Capture the cell that displays the provided text and extract its (x, y) central coordinate. 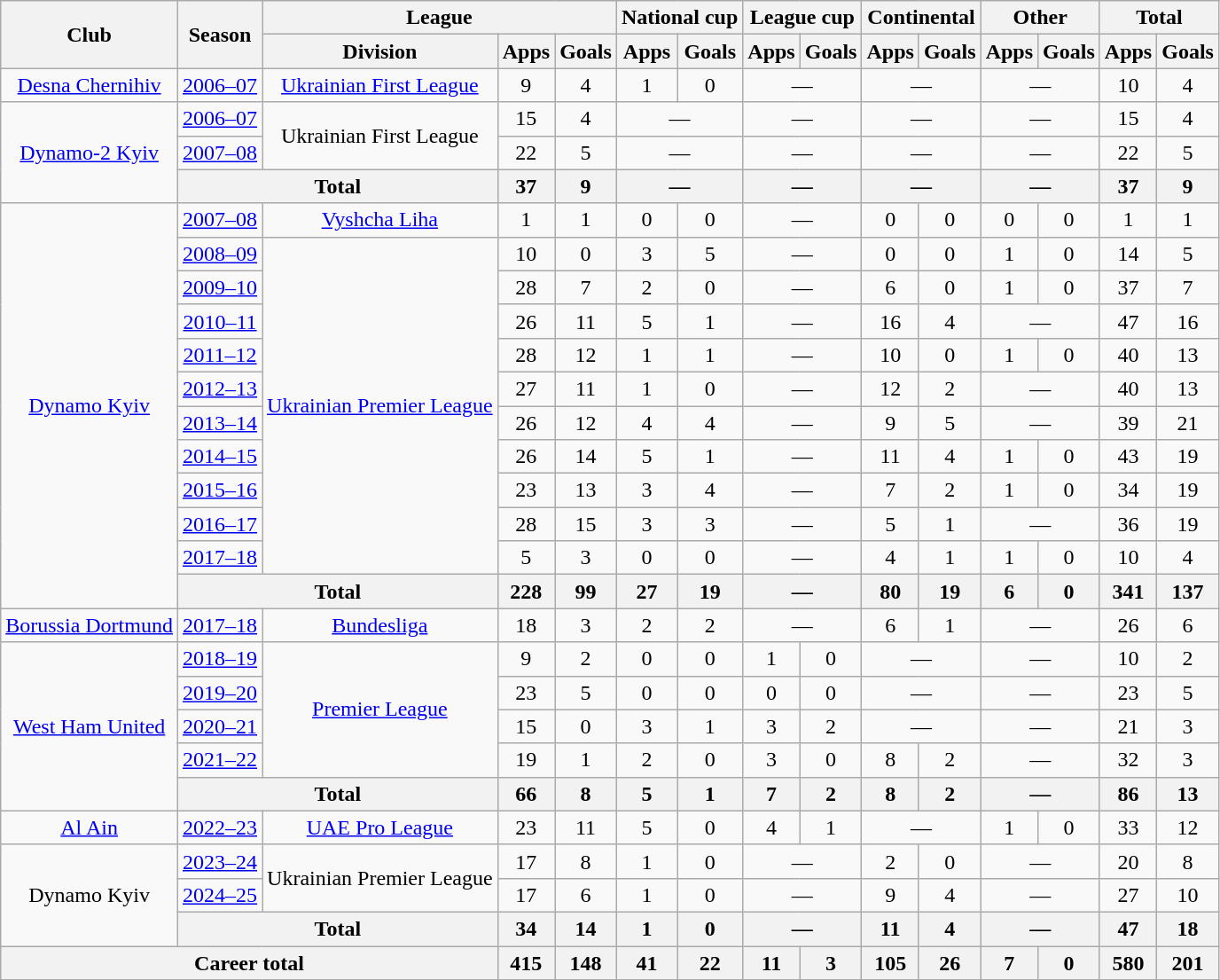
2021–22 (220, 760)
Vyshcha Liha (380, 220)
Al Ain (90, 827)
2013–14 (220, 423)
2018–19 (220, 659)
Club (90, 35)
2015–16 (220, 490)
Bundesliga (380, 625)
66 (526, 794)
33 (1128, 827)
580 (1128, 962)
2008–09 (220, 254)
Other (1040, 18)
Season (220, 35)
2022–23 (220, 827)
2024–25 (220, 895)
201 (1188, 962)
148 (586, 962)
Career total (249, 962)
UAE Pro League (380, 827)
36 (1128, 524)
2012–13 (220, 388)
341 (1128, 592)
137 (1188, 592)
2019–20 (220, 693)
West Ham United (90, 726)
99 (586, 592)
39 (1128, 423)
National cup (679, 18)
Premier League (380, 710)
105 (890, 962)
Dynamo-2 Kyiv (90, 153)
Desna Chernihiv (90, 85)
2020–21 (220, 726)
228 (526, 592)
2009–10 (220, 287)
80 (890, 592)
League cup (802, 18)
Borussia Dortmund (90, 625)
86 (1128, 794)
20 (1128, 861)
2014–15 (220, 457)
Division (380, 51)
League (440, 18)
2011–12 (220, 355)
41 (646, 962)
Continental (921, 18)
2023–24 (220, 861)
2010–11 (220, 321)
2016–17 (220, 524)
43 (1128, 457)
32 (1128, 760)
415 (526, 962)
